For the text-containing cell, return its midpoint in [x, y] coordinate format. 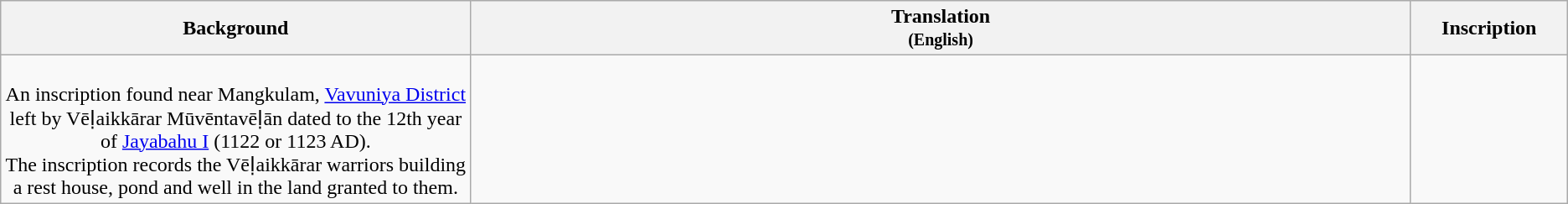
Translation(English) [941, 29]
Background [236, 29]
Inscription [1489, 29]
